Return the [X, Y] coordinate for the center point of the cell that contains the specified text.  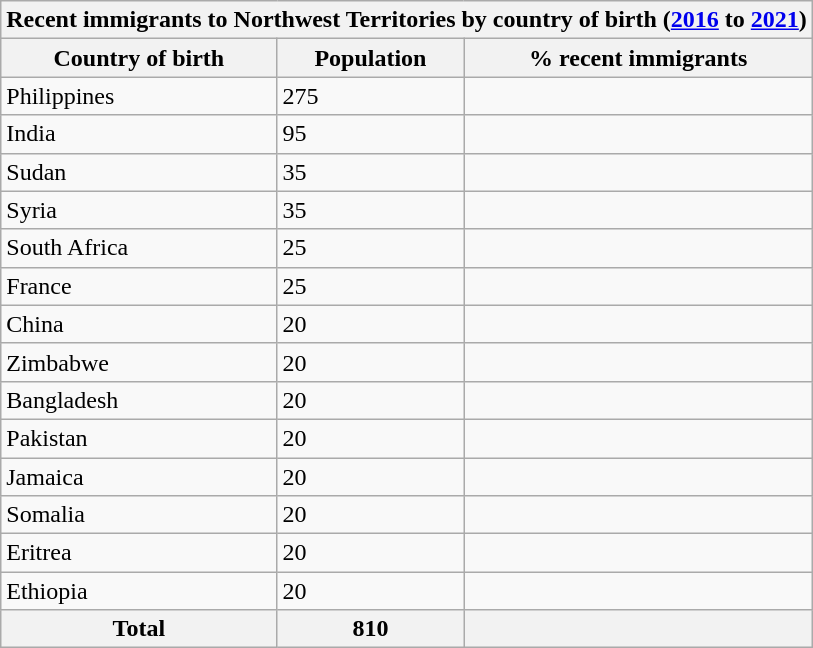
India [139, 134]
Recent immigrants to Northwest Territories by country of birth (2016 to 2021) [407, 20]
Ethiopia [139, 591]
Total [139, 629]
Somalia [139, 515]
810 [370, 629]
Bangladesh [139, 400]
Pakistan [139, 438]
Jamaica [139, 477]
France [139, 286]
Population [370, 58]
275 [370, 96]
China [139, 324]
Sudan [139, 172]
Syria [139, 210]
Country of birth [139, 58]
South Africa [139, 248]
Eritrea [139, 553]
Philippines [139, 96]
95 [370, 134]
% recent immigrants [638, 58]
Zimbabwe [139, 362]
